Extract the [X, Y] coordinate from the center of the cell holding the provided text.  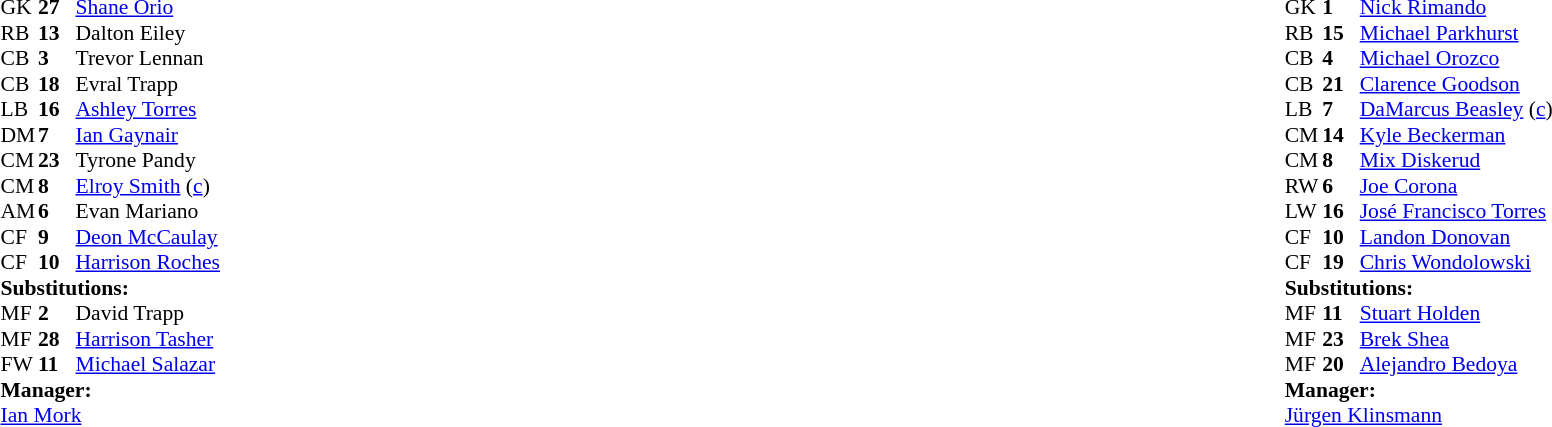
Trevor Lennan [148, 59]
20 [1341, 365]
28 [57, 339]
18 [57, 84]
Ian Gaynair [148, 135]
DM [19, 135]
RW [1304, 186]
Tyrone Pandy [148, 161]
Elroy Smith (c) [148, 186]
21 [1341, 84]
Manager: [110, 390]
Deon McCaulay [148, 237]
13 [57, 33]
Ashley Torres [148, 109]
Harrison Tasher [148, 339]
4 [1341, 59]
Dalton Eiley [148, 33]
Michael Salazar [148, 365]
LW [1304, 211]
Evral Trapp [148, 84]
Evan Mariano [148, 211]
2 [57, 313]
9 [57, 237]
FW [19, 365]
AM [19, 211]
David Trapp [148, 313]
Harrison Roches [148, 263]
Substitutions: [110, 288]
19 [1341, 263]
15 [1341, 33]
14 [1341, 135]
3 [57, 59]
